Find where the given text appears and provide that cell's center as [X, Y] coordinate. 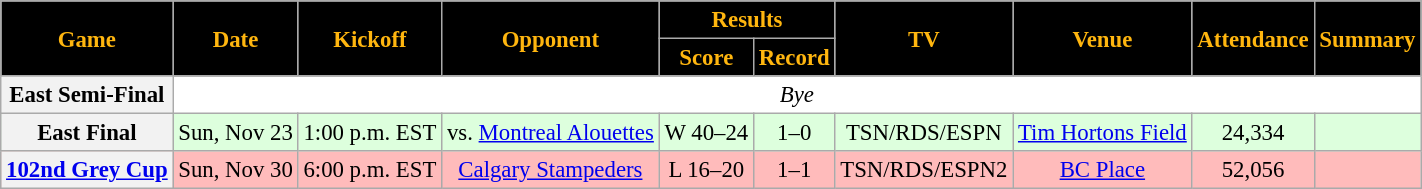
Score [706, 58]
Game [87, 38]
Summary [1368, 38]
Record [794, 58]
East Final [87, 133]
Calgary Stampeders [551, 170]
East Semi-Final [87, 95]
TSN/RDS/ESPN2 [924, 170]
Opponent [551, 38]
Date [236, 38]
1–1 [794, 170]
L 16–20 [706, 170]
Results [747, 20]
Attendance [1253, 38]
Bye [797, 95]
24,334 [1253, 133]
Tim Hortons Field [1102, 133]
Kickoff [370, 38]
1–0 [794, 133]
TSN/RDS/ESPN [924, 133]
Sun, Nov 30 [236, 170]
vs. Montreal Alouettes [551, 133]
1:00 p.m. EST [370, 133]
W 40–24 [706, 133]
TV [924, 38]
BC Place [1102, 170]
102nd Grey Cup [87, 170]
52,056 [1253, 170]
Sun, Nov 23 [236, 133]
Venue [1102, 38]
6:00 p.m. EST [370, 170]
